Detect which cell encompasses the target text, then output its (x, y) center coordinate. 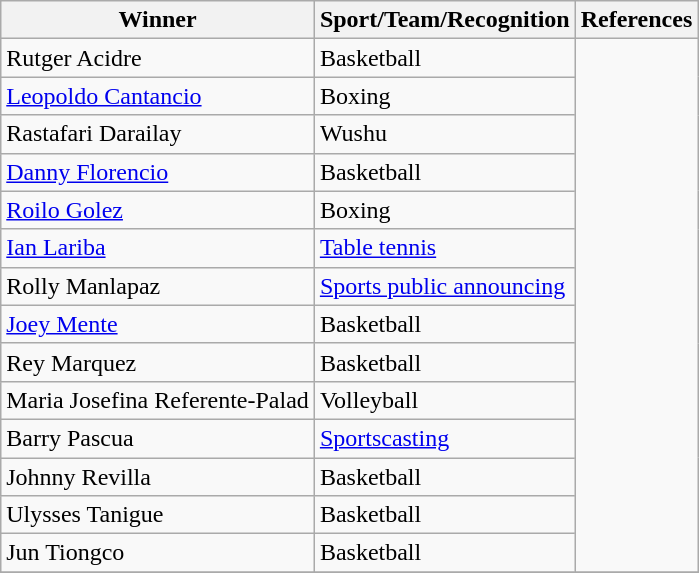
Sportscasting (444, 438)
Maria Josefina Referente-Palad (158, 400)
Winner (158, 20)
Joey Mente (158, 324)
Leopoldo Cantancio (158, 96)
Rutger Acidre (158, 58)
References (636, 20)
Ulysses Tanigue (158, 515)
Ian Lariba (158, 248)
Rolly Manlapaz (158, 286)
Sport/Team/Recognition (444, 20)
Wushu (444, 134)
Table tennis (444, 248)
Sports public announcing (444, 286)
Barry Pascua (158, 438)
Danny Florencio (158, 172)
Roilo Golez (158, 210)
Rey Marquez (158, 362)
Rastafari Darailay (158, 134)
Jun Tiongco (158, 553)
Volleyball (444, 400)
Johnny Revilla (158, 477)
